Pinpoint the cell where the given text exists, returning its (x, y) midpoint coordinate. 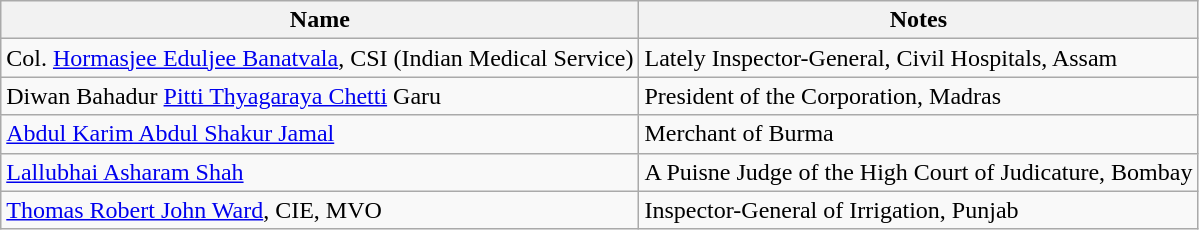
Lallubhai Asharam Shah (320, 172)
Notes (918, 20)
Merchant of Burma (918, 134)
Abdul Karim Abdul Shakur Jamal (320, 134)
Thomas Robert John Ward, CIE, MVO (320, 210)
President of the Corporation, Madras (918, 96)
Lately Inspector-General, Civil Hospitals, Assam (918, 58)
Name (320, 20)
Inspector-General of Irrigation, Punjab (918, 210)
A Puisne Judge of the High Court of Judicature, Bombay (918, 172)
Col. Hormasjee Eduljee Banatvala, CSI (Indian Medical Service) (320, 58)
Diwan Bahadur Pitti Thyagaraya Chetti Garu (320, 96)
